Provide the [X, Y] coordinate of the cell's center where the given text is located.  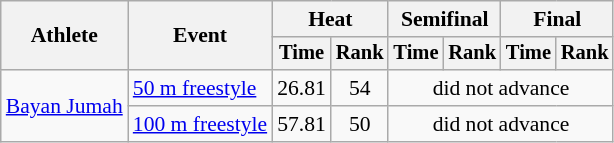
54 [360, 88]
Final [557, 19]
26.81 [302, 88]
50 [360, 124]
57.81 [302, 124]
Event [200, 36]
Semifinal [444, 19]
Athlete [64, 36]
Bayan Jumah [64, 106]
50 m freestyle [200, 88]
100 m freestyle [200, 124]
Heat [330, 19]
